Find where the given text appears and provide that cell's center as [X, Y] coordinate. 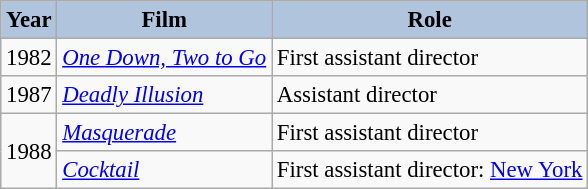
Masquerade [164, 133]
Year [29, 20]
Role [430, 20]
Assistant director [430, 95]
One Down, Two to Go [164, 58]
Deadly Illusion [164, 95]
1987 [29, 95]
1982 [29, 58]
First assistant director: New York [430, 170]
Cocktail [164, 170]
Film [164, 20]
1988 [29, 152]
